From the cell containing the given text, extract its center point as [x, y] coordinate. 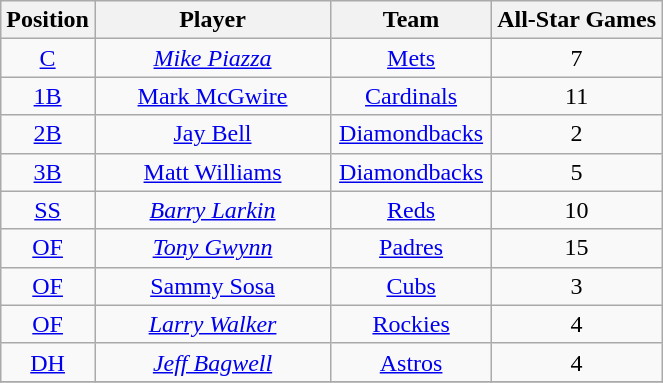
Tony Gwynn [212, 248]
All-Star Games [577, 20]
Reds [412, 210]
Team [412, 20]
10 [577, 210]
Cubs [412, 286]
Mike Piazza [212, 58]
Jeff Bagwell [212, 362]
Mets [412, 58]
DH [48, 362]
Padres [412, 248]
3 [577, 286]
2 [577, 134]
SS [48, 210]
Player [212, 20]
5 [577, 172]
7 [577, 58]
15 [577, 248]
Mark McGwire [212, 96]
Position [48, 20]
Jay Bell [212, 134]
2B [48, 134]
3B [48, 172]
Barry Larkin [212, 210]
Sammy Sosa [212, 286]
C [48, 58]
11 [577, 96]
Cardinals [412, 96]
Larry Walker [212, 324]
Matt Williams [212, 172]
1B [48, 96]
Astros [412, 362]
Rockies [412, 324]
